Determine the [X, Y] coordinate at the center of the cell enclosing the given text.  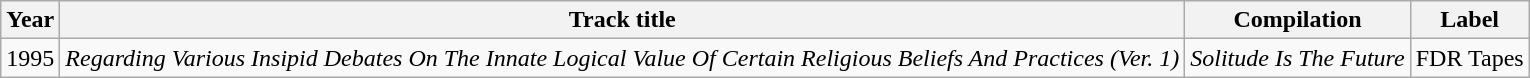
Regarding Various Insipid Debates On The Innate Logical Value Of Certain Religious Beliefs And Practices (Ver. 1) [622, 58]
1995 [30, 58]
Compilation [1298, 20]
Track title [622, 20]
Label [1470, 20]
FDR Tapes [1470, 58]
Solitude Is The Future [1298, 58]
Year [30, 20]
